For the text-containing cell, return its midpoint in [X, Y] coordinate format. 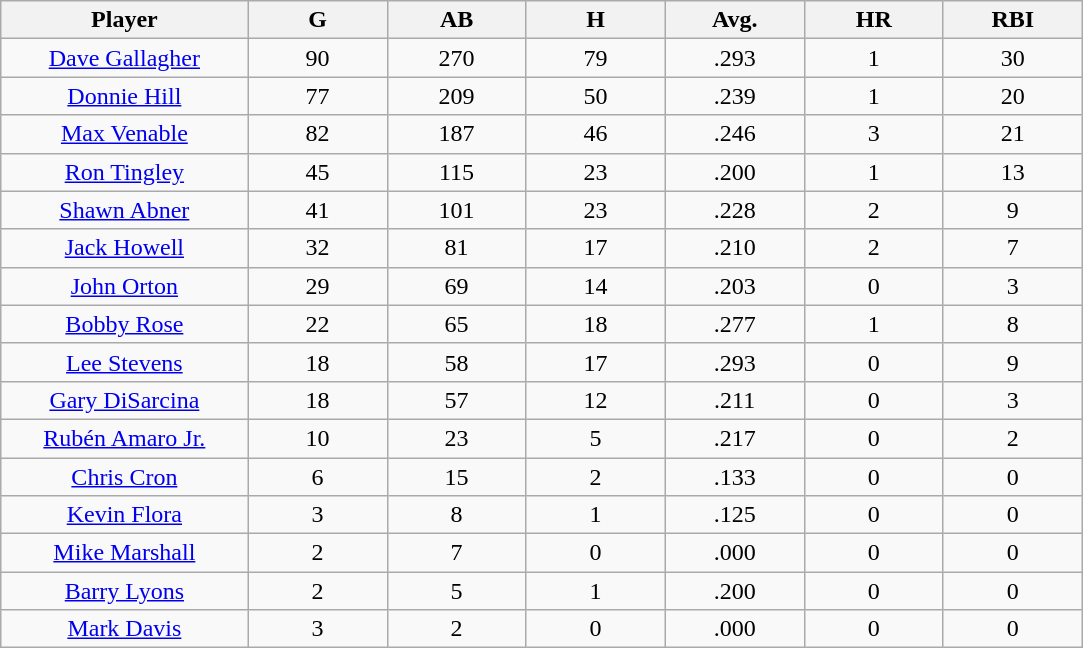
Player [124, 20]
270 [456, 58]
.277 [734, 324]
82 [318, 134]
Ron Tingley [124, 172]
32 [318, 248]
79 [596, 58]
Gary DiSarcina [124, 400]
57 [456, 400]
Rubén Amaro Jr. [124, 438]
Barry Lyons [124, 591]
Mike Marshall [124, 553]
14 [596, 286]
69 [456, 286]
Avg. [734, 20]
115 [456, 172]
.246 [734, 134]
65 [456, 324]
101 [456, 210]
21 [1012, 134]
50 [596, 96]
.210 [734, 248]
.217 [734, 438]
58 [456, 362]
10 [318, 438]
187 [456, 134]
41 [318, 210]
Chris Cron [124, 477]
H [596, 20]
Mark Davis [124, 629]
RBI [1012, 20]
.228 [734, 210]
G [318, 20]
Dave Gallagher [124, 58]
Max Venable [124, 134]
.125 [734, 515]
Jack Howell [124, 248]
45 [318, 172]
6 [318, 477]
15 [456, 477]
.133 [734, 477]
90 [318, 58]
12 [596, 400]
209 [456, 96]
Shawn Abner [124, 210]
AB [456, 20]
46 [596, 134]
.203 [734, 286]
.239 [734, 96]
77 [318, 96]
HR [874, 20]
22 [318, 324]
13 [1012, 172]
29 [318, 286]
.211 [734, 400]
Kevin Flora [124, 515]
30 [1012, 58]
Lee Stevens [124, 362]
Bobby Rose [124, 324]
20 [1012, 96]
John Orton [124, 286]
81 [456, 248]
Donnie Hill [124, 96]
